Identify which cell holds the provided text, then report its (x, y) central coordinate. 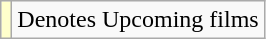
Denotes Upcoming films (138, 20)
